Pinpoint the cell where the given text exists, returning its (x, y) midpoint coordinate. 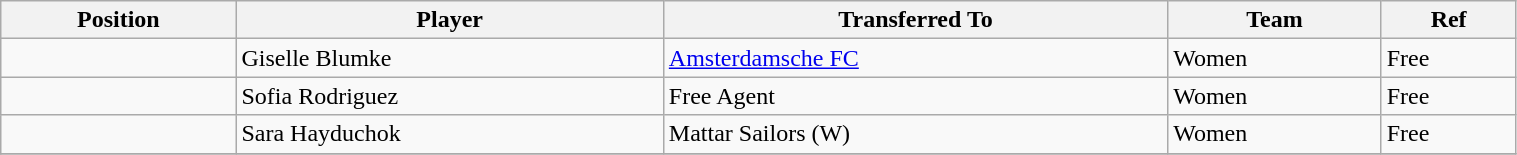
Giselle Blumke (450, 58)
Player (450, 20)
Team (1275, 20)
Free Agent (915, 96)
Transferred To (915, 20)
Mattar Sailors (W) (915, 134)
Ref (1448, 20)
Amsterdamsche FC (915, 58)
Position (118, 20)
Sofia Rodriguez (450, 96)
Sara Hayduchok (450, 134)
